Return [X, Y] of the center of cell containing provided text 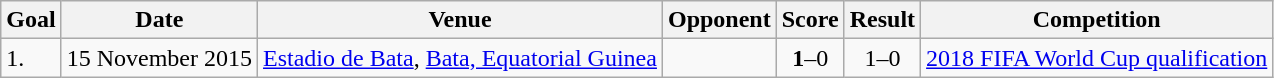
2018 FIFA World Cup qualification [1097, 58]
Venue [460, 20]
Opponent [719, 20]
Date [159, 20]
15 November 2015 [159, 58]
1. [31, 58]
Result [882, 20]
Goal [31, 20]
Score [810, 20]
Competition [1097, 20]
Estadio de Bata, Bata, Equatorial Guinea [460, 58]
